Identify which cell holds the provided text, then report its [X, Y] central coordinate. 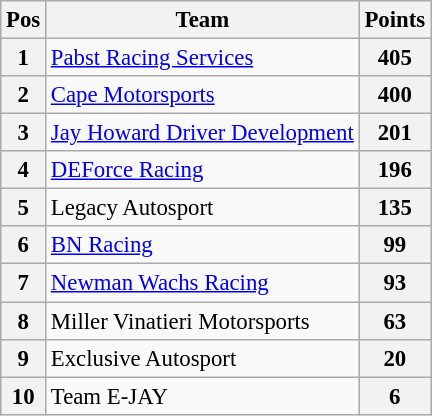
Miller Vinatieri Motorsports [203, 321]
20 [394, 358]
99 [394, 245]
405 [394, 58]
8 [24, 321]
4 [24, 170]
DEForce Racing [203, 170]
Points [394, 20]
93 [394, 283]
Team E-JAY [203, 396]
400 [394, 95]
Cape Motorsports [203, 95]
BN Racing [203, 245]
Pos [24, 20]
10 [24, 396]
135 [394, 208]
Jay Howard Driver Development [203, 133]
201 [394, 133]
Newman Wachs Racing [203, 283]
63 [394, 321]
Exclusive Autosport [203, 358]
1 [24, 58]
2 [24, 95]
3 [24, 133]
7 [24, 283]
Team [203, 20]
9 [24, 358]
5 [24, 208]
Legacy Autosport [203, 208]
Pabst Racing Services [203, 58]
196 [394, 170]
